Scan for the cell matching the given text and deliver its [x, y] coordinate at center. 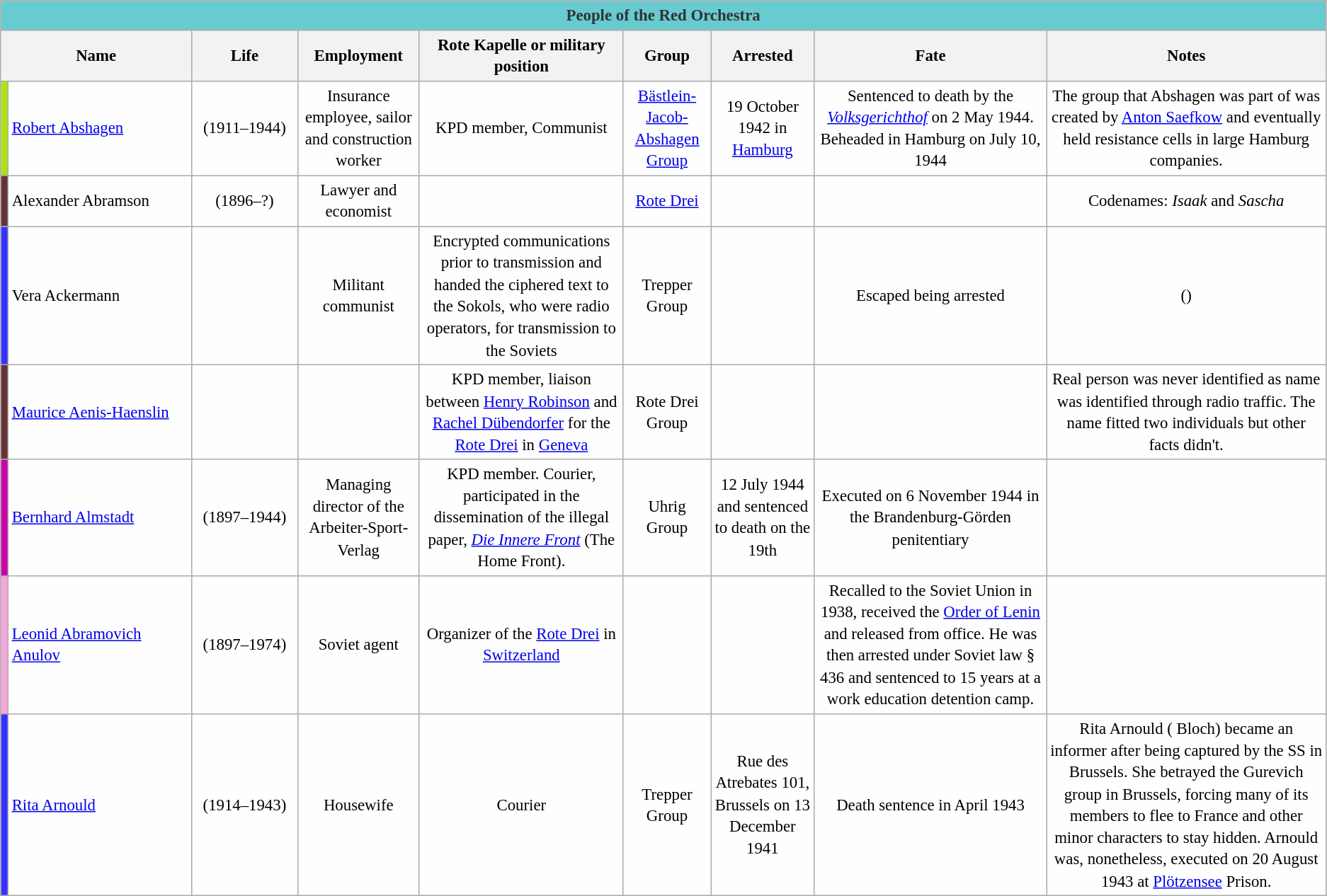
Robert Abshagen [99, 128]
12 July 1944 and sentenced to death on the 19th [763, 517]
Vera Ackermann [99, 296]
KPD member, liaison between Henry Robinson and Rachel Dübendorfer for the Rote Drei in Geneva [521, 413]
Rote Drei Group [667, 413]
Courier [521, 805]
KPD member, Communist [521, 128]
Rita Arnould [99, 805]
(1897–1944) [245, 517]
Fate [930, 55]
Name [96, 55]
Housewife [358, 805]
Bästlein-Jacob-Abshagen Group [667, 128]
Executed on 6 November 1944 in the Brandenburg-Görden penitentiary [930, 517]
(1911–1944) [245, 128]
Militant communist [358, 296]
Encrypted communications prior to transmission and handed the ciphered text to the Sokols, who were radio operators, for transmission to the Soviets [521, 296]
Organizer of the Rote Drei in Switzerland [521, 645]
Sentenced to death by the Volksgerichthof on 2 May 1944. Beheaded in Hamburg on July 10, 1944 [930, 128]
Leonid Abramovich Anulov [99, 645]
KPD member. Courier, participated in the dissemination of the illegal paper, Die Innere Front (The Home Front). [521, 517]
Group [667, 55]
Insurance employee, sailor and construction worker [358, 128]
Arrested [763, 55]
Alexander Abramson [99, 201]
Uhrig Group [667, 517]
Rote Drei [667, 201]
Escaped being arrested [930, 296]
Lawyer and economist [358, 201]
Employment [358, 55]
Bernhard Almstadt [99, 517]
Notes [1187, 55]
Soviet agent [358, 645]
(1896–?) [245, 201]
Life [245, 55]
Death sentence in April 1943 [930, 805]
19 October 1942 in Hamburg [763, 128]
Maurice Aenis-Haenslin [99, 413]
Codenames: Isaak and Sascha [1187, 201]
Managing director of the Arbeiter-Sport-Verlag [358, 517]
People of the Red Orchestra [663, 16]
(1897–1974) [245, 645]
Rue des Atrebates 101, Brussels on 13 December 1941 [763, 805]
Rote Kapelle or military position [521, 55]
() [1187, 296]
(1914–1943) [245, 805]
The group that Abshagen was part of was created by Anton Saefkow and eventually held resistance cells in large Hamburg companies. [1187, 128]
Real person was never identified as name was identified through radio traffic. The name fitted two individuals but other facts didn't. [1187, 413]
